Capture the cell that displays the provided text and extract its [X, Y] central coordinate. 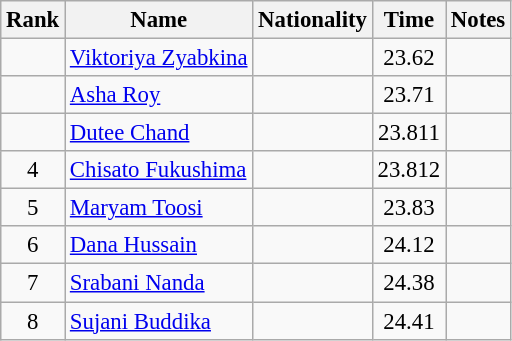
23.812 [408, 170]
Viktoriya Zyabkina [159, 58]
6 [33, 245]
Time [408, 20]
Srabani Nanda [159, 283]
4 [33, 170]
23.83 [408, 208]
Dutee Chand [159, 133]
23.71 [408, 95]
Chisato Fukushima [159, 170]
24.12 [408, 245]
24.41 [408, 321]
Maryam Toosi [159, 208]
24.38 [408, 283]
5 [33, 208]
Name [159, 20]
Sujani Buddika [159, 321]
Rank [33, 20]
Asha Roy [159, 95]
7 [33, 283]
Nationality [312, 20]
8 [33, 321]
23.62 [408, 58]
Dana Hussain [159, 245]
23.811 [408, 133]
Notes [478, 20]
